Pinpoint the cell where the given text exists, returning its (x, y) midpoint coordinate. 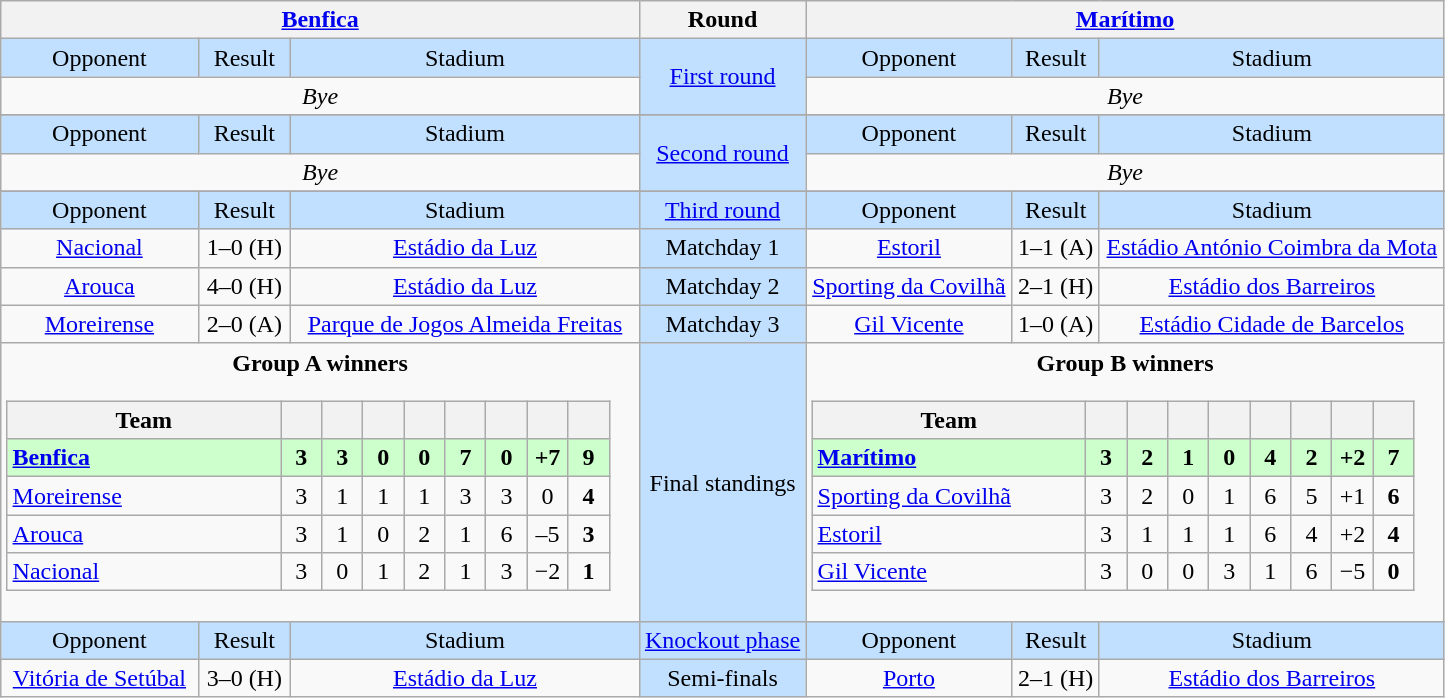
1–0 (A) (1056, 324)
Third round (722, 210)
Vitória de Setúbal (100, 678)
Porto (909, 678)
Group B winners Team Marítimo 3 2 1 0 4 2 +2 7 Sporting da Covilhã 3 2 0 1 6 5 +1 6 Estoril 3 1 1 1 6 4 +2 4 Gil Vicente 3 0 0 3 1 6 −5 0 (1126, 482)
1–0 (H) (244, 248)
Estádio Cidade de Barcelos (1272, 324)
Estádio António Coimbra da Mota (1272, 248)
5 (1312, 496)
1–1 (A) (1056, 248)
Knockout phase (722, 640)
Matchday 3 (722, 324)
–5 (548, 534)
Semi-finals (722, 678)
Matchday 1 (722, 248)
+7 (548, 458)
Final standings (722, 482)
Parque de Jogos Almeida Freitas (466, 324)
3–0 (H) (244, 678)
+1 (1352, 496)
9 (588, 458)
Group A winners Team Benfica 3 3 0 0 7 0 +7 9 Moreirense 3 1 1 1 3 3 0 4 Arouca 3 1 0 2 1 6 –5 3 Nacional 3 0 1 2 1 3 −2 1 (320, 482)
First round (722, 77)
4–0 (H) (244, 286)
Round (722, 20)
−5 (1352, 572)
−2 (548, 572)
Second round (722, 153)
2–0 (A) (244, 324)
Matchday 2 (722, 286)
